Search for the cell housing the specified text and yield its (x, y) center coordinate. 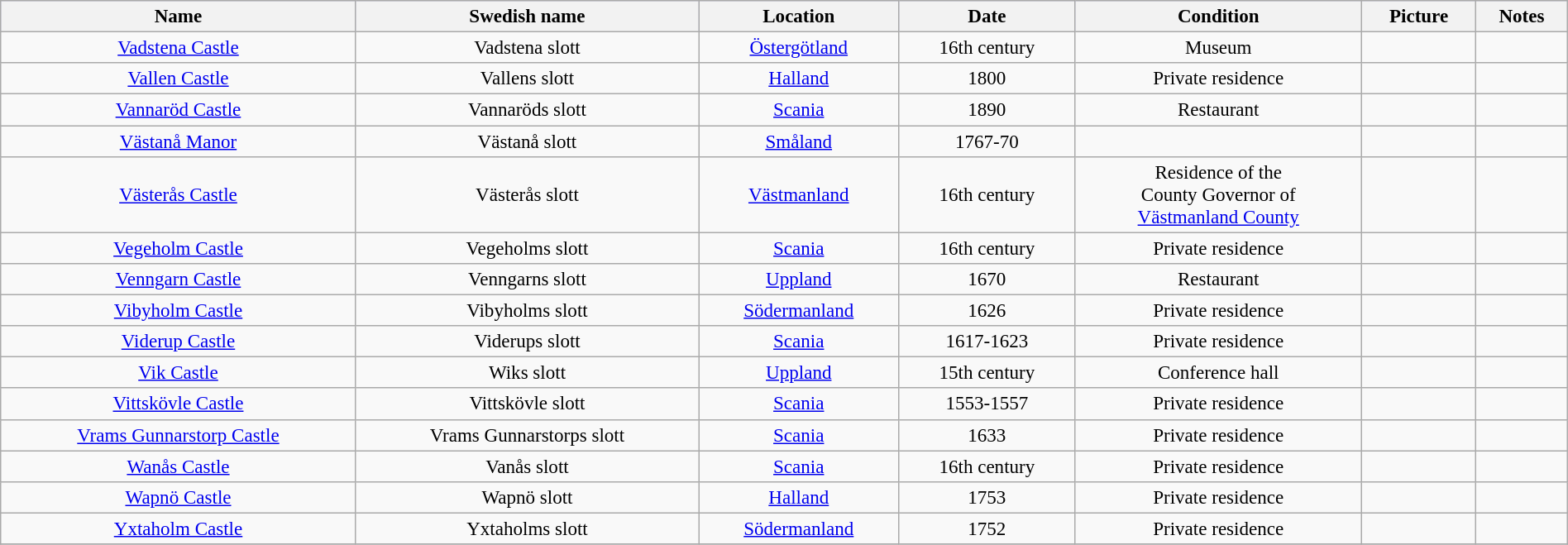
Småland (799, 141)
Name (179, 17)
Vegeholm Castle (179, 248)
1617-1623 (987, 342)
Vallens slott (527, 79)
Vittskövle Castle (179, 404)
Västanå Manor (179, 141)
Location (799, 17)
Wapnö slott (527, 498)
1633 (987, 435)
Vibyholms slott (527, 311)
Venngarns slott (527, 280)
Picture (1419, 17)
1553-1557 (987, 404)
Yxtaholm Castle (179, 528)
1800 (987, 79)
Östergötland (799, 48)
Vegeholms slott (527, 248)
1753 (987, 498)
15th century (987, 373)
1890 (987, 110)
1670 (987, 280)
Vanås slott (527, 466)
Wapnö Castle (179, 498)
1752 (987, 528)
Vrams Gunnarstorps slott (527, 435)
Västmanland (799, 195)
Viderup Castle (179, 342)
1626 (987, 311)
Vallen Castle (179, 79)
Västerås Castle (179, 195)
Vrams Gunnarstorp Castle (179, 435)
Museum (1219, 48)
Date (987, 17)
1767-70 (987, 141)
Vadstena slott (527, 48)
Wiks slott (527, 373)
Vadstena Castle (179, 48)
Vannaröds slott (527, 110)
Residence of the County Governor of Västmanland County (1219, 195)
Swedish name (527, 17)
Venngarn Castle (179, 280)
Vibyholm Castle (179, 311)
Vik Castle (179, 373)
Viderups slott (527, 342)
Condition (1219, 17)
Vannaröd Castle (179, 110)
Notes (1522, 17)
Conference hall (1219, 373)
Wanås Castle (179, 466)
Västanå slott (527, 141)
Västerås slott (527, 195)
Yxtaholms slott (527, 528)
Vittskövle slott (527, 404)
